For the text-containing cell, return its midpoint in (x, y) coordinate format. 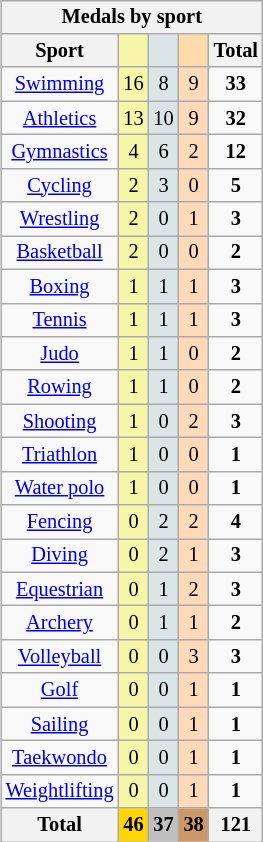
46 (133, 825)
12 (236, 152)
Sailing (60, 724)
Archery (60, 623)
Diving (60, 556)
Sport (60, 51)
38 (194, 825)
16 (133, 84)
13 (133, 118)
Wrestling (60, 219)
Equestrian (60, 589)
8 (164, 84)
Basketball (60, 253)
Cycling (60, 185)
Tennis (60, 320)
Shooting (60, 421)
Triathlon (60, 455)
6 (164, 152)
Athletics (60, 118)
Volleyball (60, 657)
Weightlifting (60, 791)
Water polo (60, 488)
5 (236, 185)
Medals by sport (132, 17)
Swimming (60, 84)
33 (236, 84)
10 (164, 118)
Judo (60, 354)
32 (236, 118)
Gymnastics (60, 152)
Fencing (60, 522)
37 (164, 825)
Rowing (60, 387)
121 (236, 825)
Golf (60, 690)
Boxing (60, 286)
Taekwondo (60, 758)
